Find where the given text appears and provide that cell's center as [X, Y] coordinate. 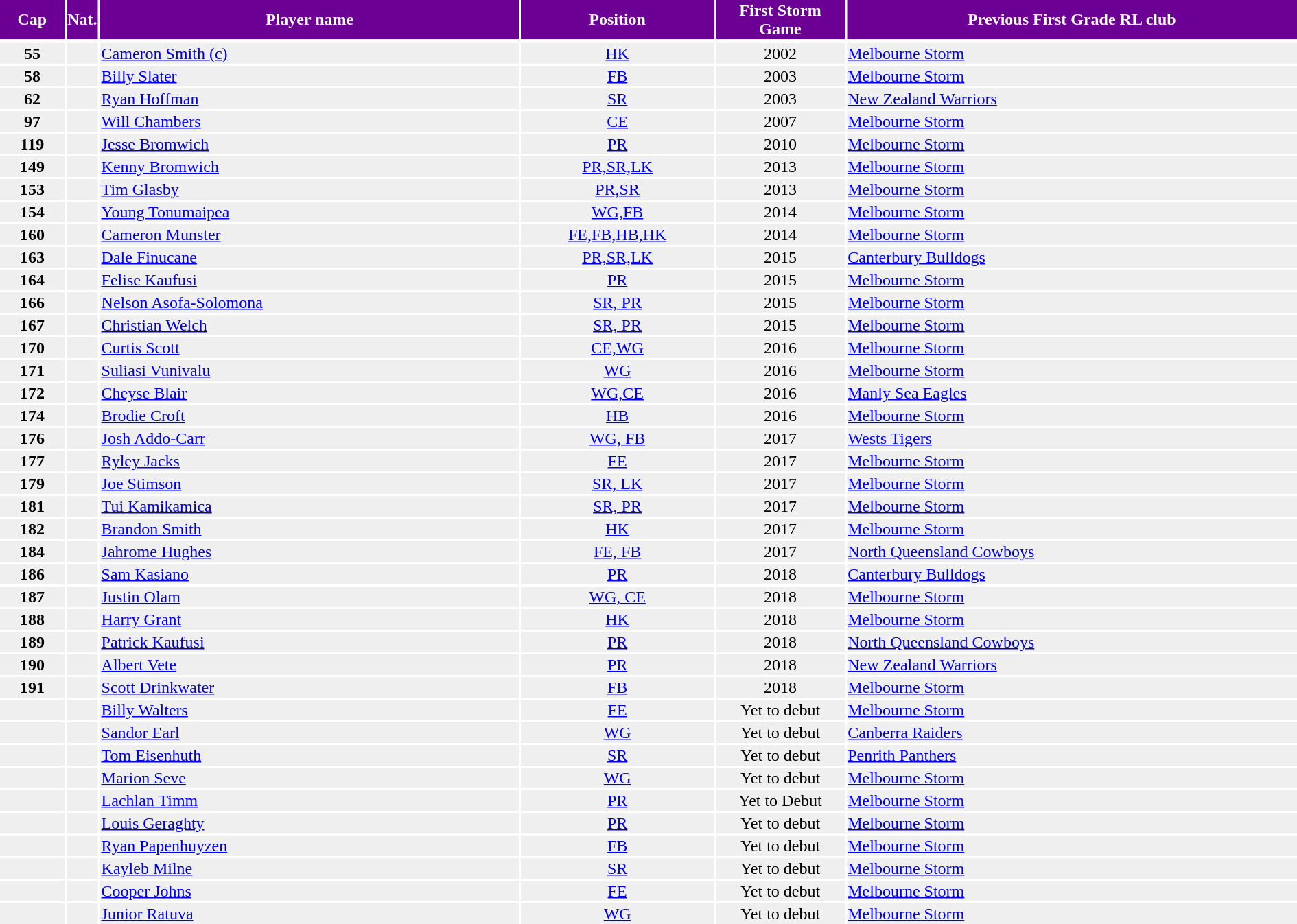
Joe Stimson [309, 484]
191 [32, 687]
182 [32, 529]
181 [32, 506]
164 [32, 280]
Brandon Smith [309, 529]
Billy Walters [309, 710]
Position [618, 19]
166 [32, 303]
Brodie Croft [309, 416]
Cap [32, 19]
160 [32, 235]
FE,FB,HB,HK [618, 235]
62 [32, 99]
Curtis Scott [309, 348]
163 [32, 257]
58 [32, 76]
Penrith Panthers [1072, 755]
Kayleb Milne [309, 868]
Billy Slater [309, 76]
Junior Ratuva [309, 914]
First Storm Game [780, 19]
Dale Finucane [309, 257]
Josh Addo-Carr [309, 438]
Harry Grant [309, 619]
55 [32, 54]
CE,WG [618, 348]
187 [32, 597]
Suliasi Vunivalu [309, 370]
Justin Olam [309, 597]
Lachlan Timm [309, 801]
Cheyse Blair [309, 393]
176 [32, 438]
2002 [780, 54]
154 [32, 212]
Manly Sea Eagles [1072, 393]
Previous First Grade RL club [1072, 19]
Canberra Raiders [1072, 733]
Patrick Kaufusi [309, 642]
119 [32, 144]
Kenny Bromwich [309, 167]
Christian Welch [309, 325]
Cameron Smith (c) [309, 54]
Felise Kaufusi [309, 280]
Marion Seve [309, 778]
Cooper Johns [309, 891]
Cameron Munster [309, 235]
Albert Vete [309, 665]
Young Tonumaipea [309, 212]
179 [32, 484]
170 [32, 348]
174 [32, 416]
Ryan Papenhuyzen [309, 846]
Louis Geraghty [309, 823]
Sandor Earl [309, 733]
Ryley Jacks [309, 461]
177 [32, 461]
Tui Kamikamica [309, 506]
Tom Eisenhuth [309, 755]
190 [32, 665]
Yet to Debut [780, 801]
149 [32, 167]
184 [32, 552]
97 [32, 121]
Ryan Hoffman [309, 99]
SR, LK [618, 484]
2007 [780, 121]
Jahrome Hughes [309, 552]
WG, CE [618, 597]
Nelson Asofa-Solomona [309, 303]
PR,SR [618, 189]
Tim Glasby [309, 189]
Player name [309, 19]
2010 [780, 144]
153 [32, 189]
CE [618, 121]
WG,FB [618, 212]
HB [618, 416]
Jesse Bromwich [309, 144]
Scott Drinkwater [309, 687]
172 [32, 393]
FE, FB [618, 552]
Sam Kasiano [309, 574]
189 [32, 642]
171 [32, 370]
188 [32, 619]
Wests Tigers [1072, 438]
WG,CE [618, 393]
186 [32, 574]
Nat. [82, 19]
WG, FB [618, 438]
Will Chambers [309, 121]
167 [32, 325]
